Capture the cell that displays the provided text and extract its (x, y) central coordinate. 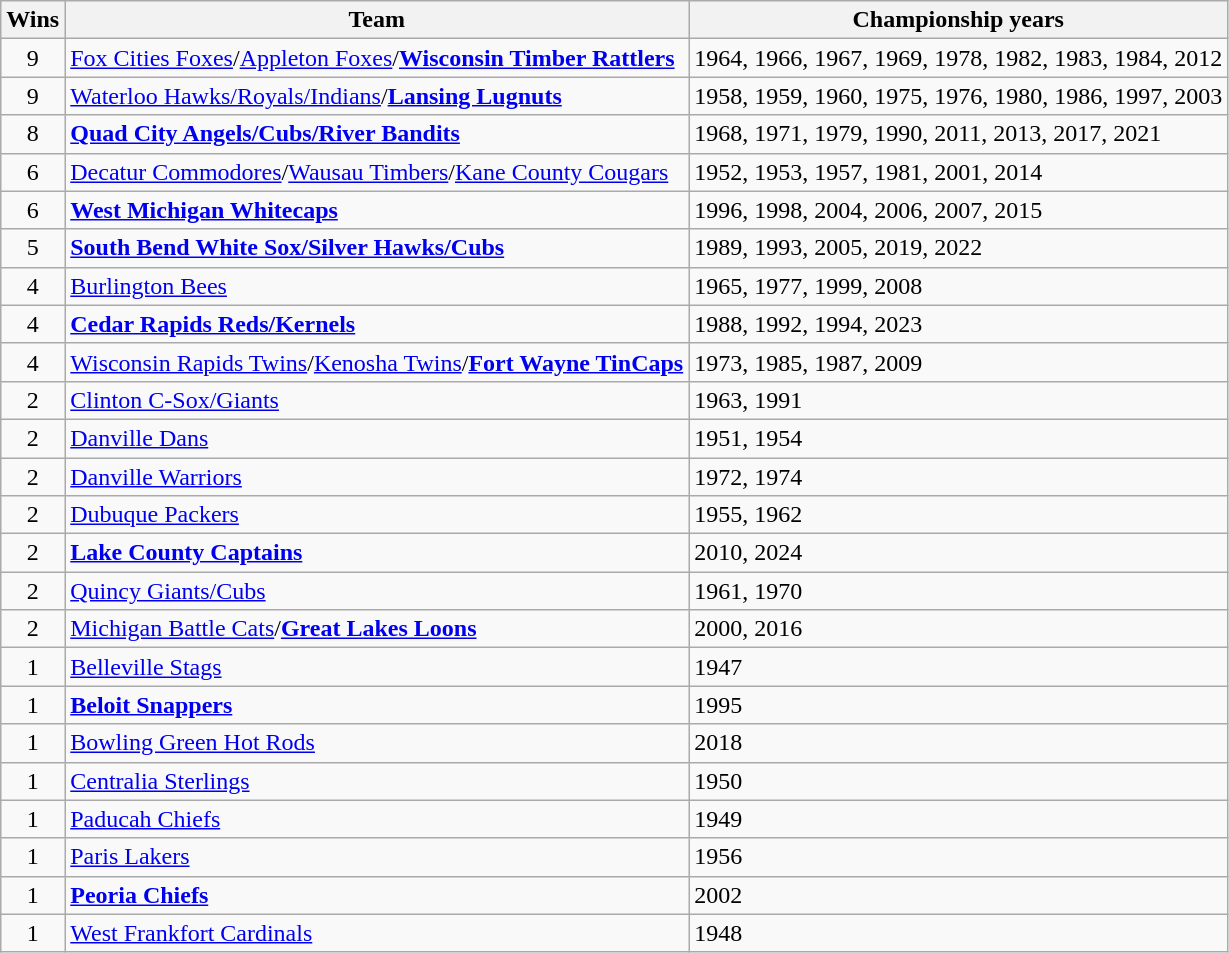
8 (33, 134)
1956 (958, 857)
2010, 2024 (958, 553)
1949 (958, 819)
2002 (958, 895)
Fox Cities Foxes/Appleton Foxes/Wisconsin Timber Rattlers (377, 58)
Danville Warriors (377, 477)
1973, 1985, 1987, 2009 (958, 362)
Paducah Chiefs (377, 819)
1965, 1977, 1999, 2008 (958, 286)
Lake County Captains (377, 553)
Decatur Commodores/Wausau Timbers/Kane County Cougars (377, 172)
1952, 1953, 1957, 1981, 2001, 2014 (958, 172)
South Bend White Sox/Silver Hawks/Cubs (377, 248)
2000, 2016 (958, 629)
1968, 1971, 1979, 1990, 2011, 2013, 2017, 2021 (958, 134)
1963, 1991 (958, 400)
1955, 1962 (958, 515)
1947 (958, 667)
1972, 1974 (958, 477)
Paris Lakers (377, 857)
1951, 1954 (958, 438)
Waterloo Hawks/Royals/Indians/Lansing Lugnuts (377, 96)
Cedar Rapids Reds/Kernels (377, 324)
5 (33, 248)
1961, 1970 (958, 591)
Peoria Chiefs (377, 895)
Belleville Stags (377, 667)
Burlington Bees (377, 286)
Team (377, 20)
Danville Dans (377, 438)
1996, 1998, 2004, 2006, 2007, 2015 (958, 210)
Quincy Giants/Cubs (377, 591)
Michigan Battle Cats/Great Lakes Loons (377, 629)
Quad City Angels/Cubs/River Bandits (377, 134)
Wisconsin Rapids Twins/Kenosha Twins/Fort Wayne TinCaps (377, 362)
1950 (958, 781)
2018 (958, 743)
West Frankfort Cardinals (377, 933)
1964, 1966, 1967, 1969, 1978, 1982, 1983, 1984, 2012 (958, 58)
1995 (958, 705)
Championship years (958, 20)
1948 (958, 933)
Dubuque Packers (377, 515)
Clinton C-Sox/Giants (377, 400)
Centralia Sterlings (377, 781)
Wins (33, 20)
Bowling Green Hot Rods (377, 743)
1958, 1959, 1960, 1975, 1976, 1980, 1986, 1997, 2003 (958, 96)
1989, 1993, 2005, 2019, 2022 (958, 248)
West Michigan Whitecaps (377, 210)
Beloit Snappers (377, 705)
1988, 1992, 1994, 2023 (958, 324)
